From the cell containing the given text, extract its center point as [X, Y] coordinate. 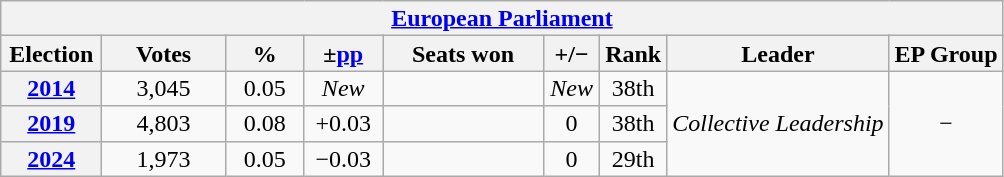
−0.03 [344, 158]
2024 [52, 158]
− [946, 124]
Rank [634, 54]
+/− [572, 54]
2014 [52, 88]
4,803 [164, 124]
EP Group [946, 54]
% [264, 54]
Votes [164, 54]
2019 [52, 124]
Leader [778, 54]
3,045 [164, 88]
29th [634, 158]
±pp [344, 54]
+0.03 [344, 124]
1,973 [164, 158]
Seats won [462, 54]
Collective Leadership [778, 124]
0.08 [264, 124]
European Parliament [502, 18]
Election [52, 54]
